Locate the cell with the specified text and output its [X, Y] center coordinate. 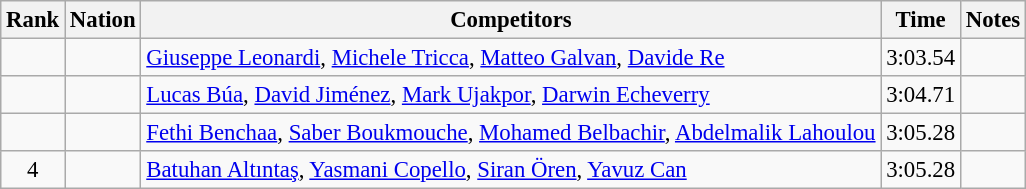
Time [921, 20]
Notes [992, 20]
Batuhan Altıntaş, Yasmani Copello, Siran Ören, Yavuz Can [511, 170]
Nation [103, 20]
Fethi Benchaa, Saber Boukmouche, Mohamed Belbachir, Abdelmalik Lahoulou [511, 133]
3:03.54 [921, 58]
Competitors [511, 20]
Lucas Búa, David Jiménez, Mark Ujakpor, Darwin Echeverry [511, 95]
3:04.71 [921, 95]
Giuseppe Leonardi, Michele Tricca, Matteo Galvan, Davide Re [511, 58]
4 [33, 170]
Rank [33, 20]
